Output the [X, Y] coordinate of the center of the cell containing the given text.  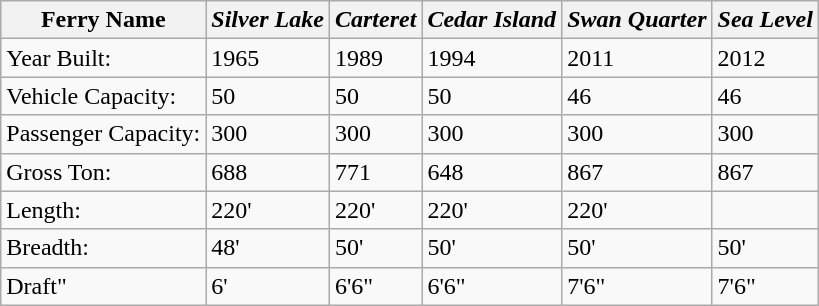
Draft" [104, 286]
1965 [268, 58]
Vehicle Capacity: [104, 96]
Cedar Island [492, 20]
Passenger Capacity: [104, 134]
648 [492, 172]
688 [268, 172]
6' [268, 286]
Sea Level [765, 20]
48' [268, 248]
1994 [492, 58]
Year Built: [104, 58]
771 [375, 172]
Ferry Name [104, 20]
Carteret [375, 20]
2012 [765, 58]
Length: [104, 210]
Breadth: [104, 248]
Gross Ton: [104, 172]
Silver Lake [268, 20]
Swan Quarter [637, 20]
2011 [637, 58]
1989 [375, 58]
